Capture the cell that displays the provided text and extract its [X, Y] central coordinate. 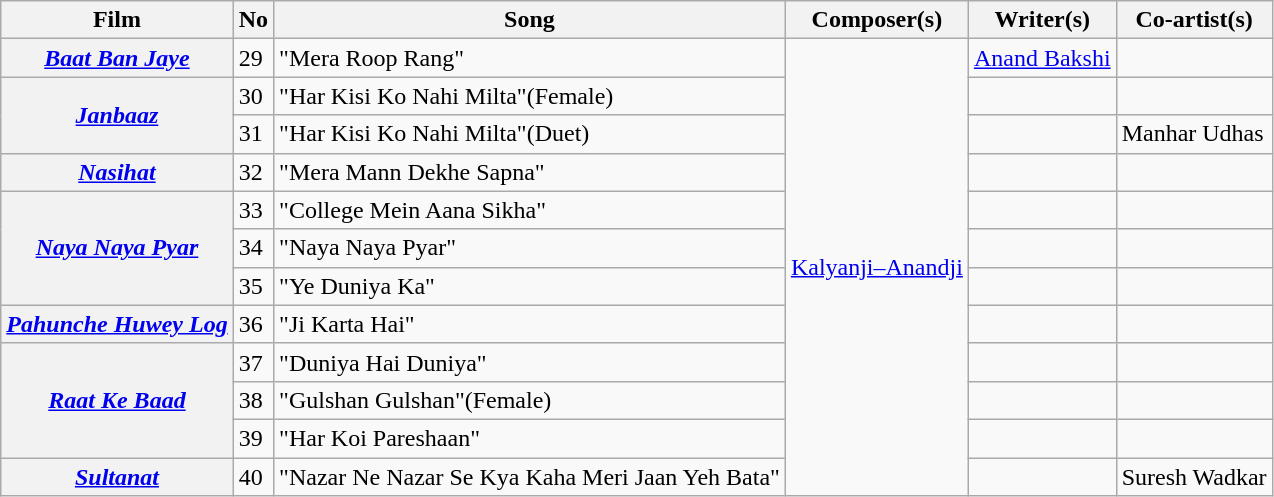
33 [253, 210]
Janbaaz [117, 115]
40 [253, 477]
Song [530, 20]
Suresh Wadkar [1194, 477]
"Ji Karta Hai" [530, 324]
Kalyanji–Anandji [876, 268]
"Duniya Hai Duniya" [530, 362]
34 [253, 248]
39 [253, 438]
Raat Ke Baad [117, 400]
37 [253, 362]
"Ye Duniya Ka" [530, 286]
32 [253, 172]
No [253, 20]
"Gulshan Gulshan"(Female) [530, 400]
Anand Bakshi [1042, 58]
29 [253, 58]
Pahunche Huwey Log [117, 324]
Sultanat [117, 477]
31 [253, 134]
Baat Ban Jaye [117, 58]
36 [253, 324]
"Mera Roop Rang" [530, 58]
"College Mein Aana Sikha" [530, 210]
"Mera Mann Dekhe Sapna" [530, 172]
Nasihat [117, 172]
Film [117, 20]
Naya Naya Pyar [117, 248]
Co-artist(s) [1194, 20]
35 [253, 286]
38 [253, 400]
Composer(s) [876, 20]
"Nazar Ne Nazar Se Kya Kaha Meri Jaan Yeh Bata" [530, 477]
"Naya Naya Pyar" [530, 248]
"Har Kisi Ko Nahi Milta"(Female) [530, 96]
"Har Koi Pareshaan" [530, 438]
"Har Kisi Ko Nahi Milta"(Duet) [530, 134]
30 [253, 96]
Manhar Udhas [1194, 134]
Writer(s) [1042, 20]
